Pinpoint the cell where the given text exists, returning its [x, y] midpoint coordinate. 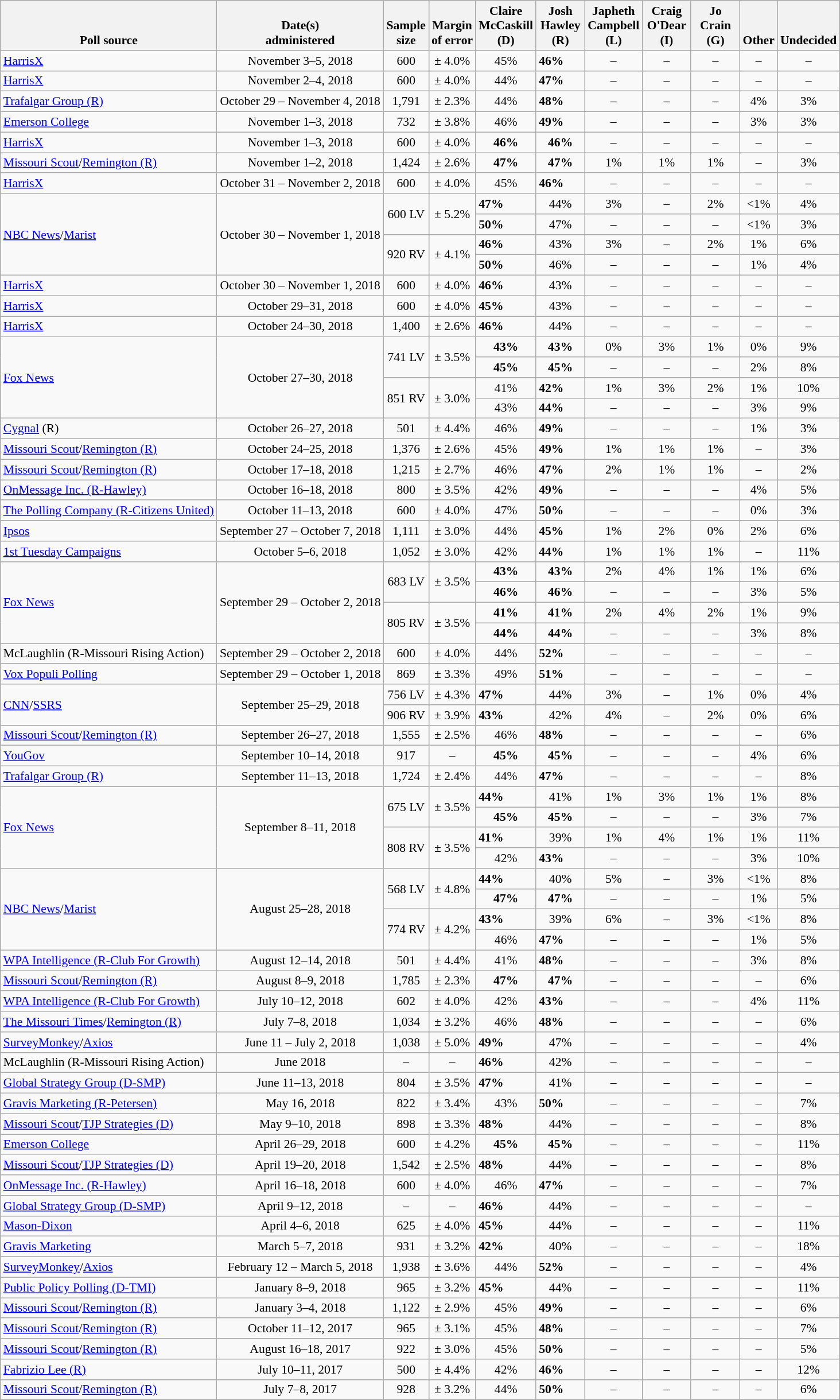
± 2.4% [452, 777]
± 3.9% [452, 715]
October 24–30, 2018 [301, 327]
March 5–7, 2018 [301, 1247]
August 12–14, 2018 [301, 960]
ClaireMcCaskill(D) [506, 25]
683 LV [406, 582]
1,555 [406, 735]
JaphethCampbell(L) [613, 25]
1,791 [406, 102]
906 RV [406, 715]
± 4.3% [452, 695]
September 25–29, 2018 [301, 705]
Mason-Dixon [109, 1226]
805 RV [406, 623]
Other [759, 25]
869 [406, 674]
602 [406, 1002]
± 5.2% [452, 214]
675 LV [406, 807]
Date(s)administered [301, 25]
18% [808, 1247]
July 7–8, 2017 [301, 1390]
931 [406, 1247]
October 11–13, 2018 [301, 511]
October 16–18, 2018 [301, 490]
April 9–12, 2018 [301, 1206]
YouGov [109, 756]
1,400 [406, 327]
October 11–12, 2017 [301, 1329]
August 8–9, 2018 [301, 981]
1,938 [406, 1267]
January 8–9, 2018 [301, 1287]
CNN/SSRS [109, 705]
1,038 [406, 1042]
October 31 – November 2, 2018 [301, 184]
October 5–6, 2018 [301, 552]
August 25–28, 2018 [301, 909]
November 3–5, 2018 [301, 61]
June 2018 [301, 1062]
1,542 [406, 1165]
June 11–13, 2018 [301, 1083]
12% [808, 1370]
April 26–29, 2018 [301, 1145]
741 LV [406, 357]
774 RV [406, 930]
1st Tuesday Campaigns [109, 552]
Gravis Marketing (R-Petersen) [109, 1104]
808 RV [406, 848]
Poll source [109, 25]
1,052 [406, 552]
June 11 – July 2, 2018 [301, 1042]
September 27 – October 7, 2018 [301, 531]
Samplesize [406, 25]
51% [560, 674]
917 [406, 756]
JoCrain(G) [715, 25]
Gravis Marketing [109, 1247]
JoshHawley(R) [560, 25]
May 16, 2018 [301, 1104]
CraigO'Dear(I) [667, 25]
1,424 [406, 163]
± 5.0% [452, 1042]
October 17–18, 2018 [301, 470]
600 LV [406, 214]
756 LV [406, 695]
July 7–8, 2018 [301, 1022]
September 10–14, 2018 [301, 756]
The Polling Company (R-Citizens United) [109, 511]
± 4.8% [452, 889]
± 3.8% [452, 122]
Marginof error [452, 25]
November 2–4, 2018 [301, 81]
September 11–13, 2018 [301, 777]
1,724 [406, 777]
April 16–18, 2018 [301, 1185]
1,122 [406, 1308]
1,034 [406, 1022]
822 [406, 1104]
851 RV [406, 398]
898 [406, 1124]
1,376 [406, 449]
920 RV [406, 255]
November 1–2, 2018 [301, 163]
Public Policy Polling (D-TMI) [109, 1287]
± 3.1% [452, 1329]
568 LV [406, 889]
July 10–12, 2018 [301, 1002]
Fabrizio Lee (R) [109, 1370]
± 3.6% [452, 1267]
732 [406, 122]
Ipsos [109, 531]
Cygnal (R) [109, 429]
± 2.7% [452, 470]
October 27–30, 2018 [301, 378]
January 3–4, 2018 [301, 1308]
500 [406, 1370]
October 29 – November 4, 2018 [301, 102]
1,111 [406, 531]
April 4–6, 2018 [301, 1226]
± 3.4% [452, 1104]
October 24–25, 2018 [301, 449]
September 26–27, 2018 [301, 735]
February 12 – March 5, 2018 [301, 1267]
± 2.9% [452, 1308]
May 9–10, 2018 [301, 1124]
1,785 [406, 981]
September 29 – October 1, 2018 [301, 674]
800 [406, 490]
Undecided [808, 25]
September 8–11, 2018 [301, 827]
April 19–20, 2018 [301, 1165]
Vox Populi Polling [109, 674]
625 [406, 1226]
October 26–27, 2018 [301, 429]
922 [406, 1349]
The Missouri Times/Remington (R) [109, 1022]
August 16–18, 2017 [301, 1349]
928 [406, 1390]
October 29–31, 2018 [301, 306]
July 10–11, 2017 [301, 1370]
± 4.1% [452, 255]
1,215 [406, 470]
804 [406, 1083]
